Return (x, y) of the center of cell containing provided text 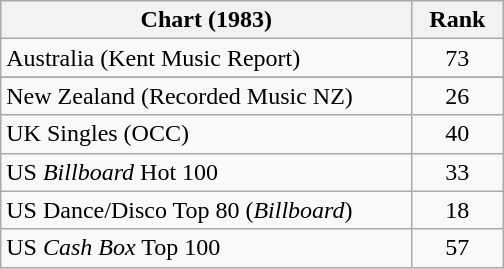
New Zealand (Recorded Music NZ) (206, 96)
18 (458, 210)
Australia (Kent Music Report) (206, 58)
UK Singles (OCC) (206, 134)
Rank (458, 20)
73 (458, 58)
Chart (1983) (206, 20)
33 (458, 172)
57 (458, 248)
US Dance/Disco Top 80 (Billboard) (206, 210)
US Billboard Hot 100 (206, 172)
26 (458, 96)
40 (458, 134)
US Cash Box Top 100 (206, 248)
